Output the (x, y) coordinate of the center of the cell containing the given text.  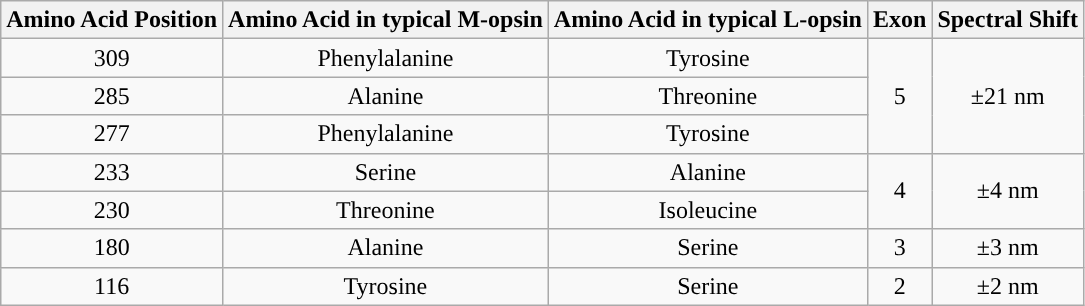
Amino Acid in typical M-opsin (386, 20)
2 (899, 286)
Amino Acid Position (112, 20)
230 (112, 210)
±3 nm (1008, 248)
±2 nm (1008, 286)
Exon (899, 20)
180 (112, 248)
Spectral Shift (1008, 20)
277 (112, 134)
Isoleucine (708, 210)
233 (112, 172)
±21 nm (1008, 96)
Amino Acid in typical L-opsin (708, 20)
3 (899, 248)
±4 nm (1008, 191)
4 (899, 191)
116 (112, 286)
285 (112, 96)
309 (112, 58)
5 (899, 96)
